Return [X, Y] of the center of cell containing provided text 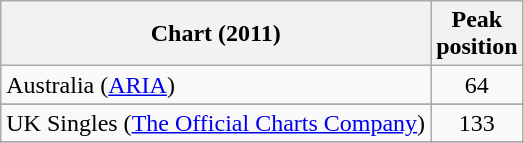
Chart (2011) [216, 34]
64 [477, 85]
133 [477, 123]
Peakposition [477, 34]
Australia (ARIA) [216, 85]
UK Singles (The Official Charts Company) [216, 123]
